Extract the [x, y] coordinate from the center of the cell holding the provided text.  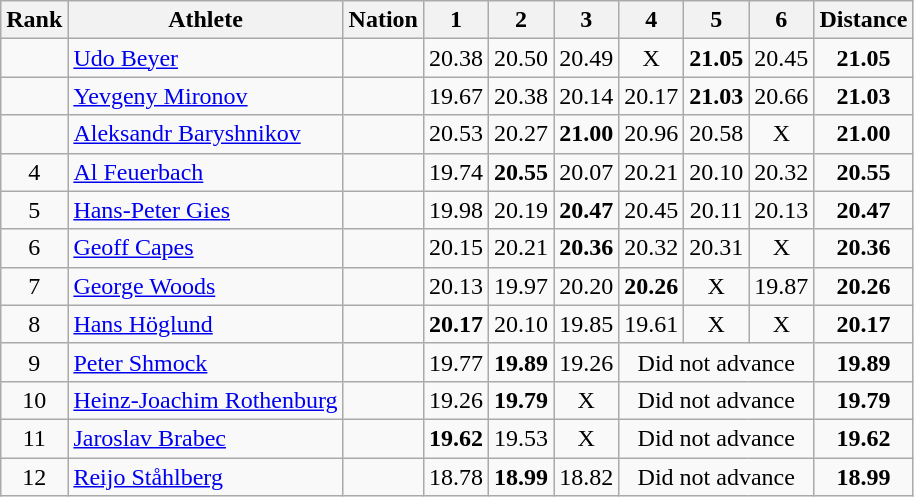
Rank [34, 20]
20.49 [586, 58]
Udo Beyer [206, 58]
Hans Höglund [206, 324]
20.66 [782, 96]
20.50 [522, 58]
Jaroslav Brabec [206, 438]
11 [34, 438]
2 [522, 20]
Heinz-Joachim Rothenburg [206, 400]
20.53 [456, 134]
19.98 [456, 210]
19.87 [782, 286]
20.14 [586, 96]
20.96 [652, 134]
12 [34, 477]
20.20 [586, 286]
Aleksandr Baryshnikov [206, 134]
9 [34, 362]
19.53 [522, 438]
18.82 [586, 477]
20.15 [456, 248]
19.77 [456, 362]
20.58 [716, 134]
Geoff Capes [206, 248]
20.07 [586, 172]
Reijo Ståhlberg [206, 477]
20.27 [522, 134]
Nation [383, 20]
8 [34, 324]
10 [34, 400]
20.31 [716, 248]
19.74 [456, 172]
19.85 [586, 324]
7 [34, 286]
Distance [864, 20]
George Woods [206, 286]
Athlete [206, 20]
Peter Shmock [206, 362]
Yevgeny Mironov [206, 96]
20.19 [522, 210]
1 [456, 20]
19.67 [456, 96]
Hans-Peter Gies [206, 210]
Al Feuerbach [206, 172]
3 [586, 20]
19.97 [522, 286]
18.78 [456, 477]
19.61 [652, 324]
20.11 [716, 210]
